Identify which cell holds the provided text, then report its (X, Y) central coordinate. 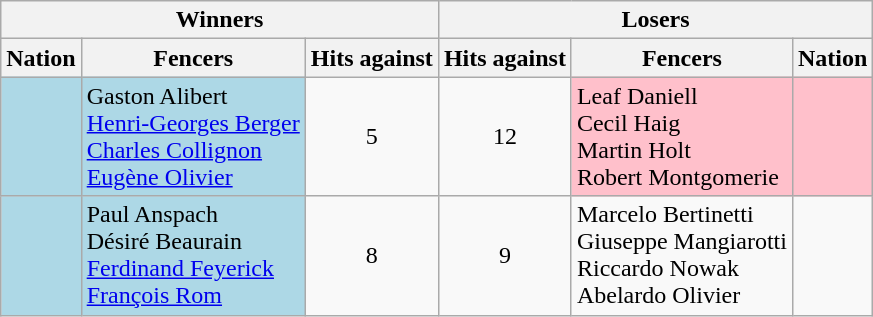
Gaston Alibert Henri-Georges Berger Charles Collignon Eugène Olivier (193, 136)
Paul Anspach Désiré Beaurain Ferdinand Feyerick François Rom (193, 256)
12 (504, 136)
5 (372, 136)
Losers (656, 20)
Winners (220, 20)
Marcelo Bertinetti Giuseppe Mangiarotti Riccardo Nowak Abelardo Olivier (682, 256)
9 (504, 256)
Leaf Daniell Cecil Haig Martin Holt Robert Montgomerie (682, 136)
8 (372, 256)
